Determine the [X, Y] coordinate at the center of the cell enclosing the given text.  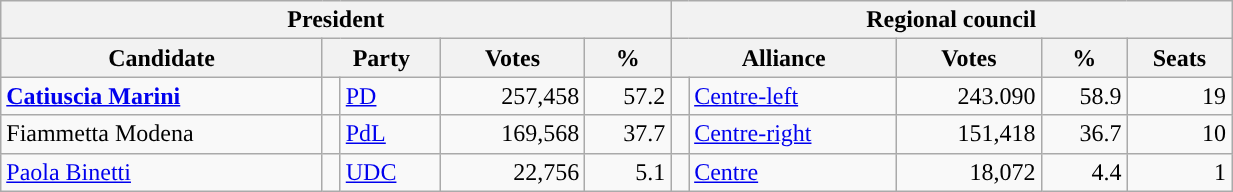
243.090 [969, 96]
Centre-left [793, 96]
169,568 [512, 134]
PdL [390, 134]
Fiammetta Modena [162, 134]
President [336, 20]
57.2 [628, 96]
Centre-right [793, 134]
36.7 [1084, 134]
UDC [390, 172]
5.1 [628, 172]
Party [381, 58]
18,072 [969, 172]
Centre [793, 172]
19 [1180, 96]
22,756 [512, 172]
37.7 [628, 134]
Paola Binetti [162, 172]
Alliance [784, 58]
1 [1180, 172]
Seats [1180, 58]
151,418 [969, 134]
58.9 [1084, 96]
Catiuscia Marini [162, 96]
PD [390, 96]
257,458 [512, 96]
Candidate [162, 58]
Regional council [952, 20]
10 [1180, 134]
4.4 [1084, 172]
